Return (X, Y) of the center of cell containing provided text 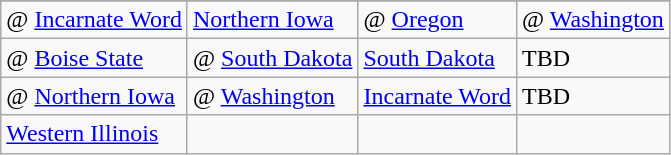
@ Oregon (438, 20)
@ Northern Iowa (94, 96)
South Dakota (438, 58)
@ Incarnate Word (94, 20)
@ South Dakota (272, 58)
@ Boise State (94, 58)
Western Illinois (94, 134)
Incarnate Word (438, 96)
Northern Iowa (272, 20)
